Output the [X, Y] coordinate of the center of the cell containing the given text.  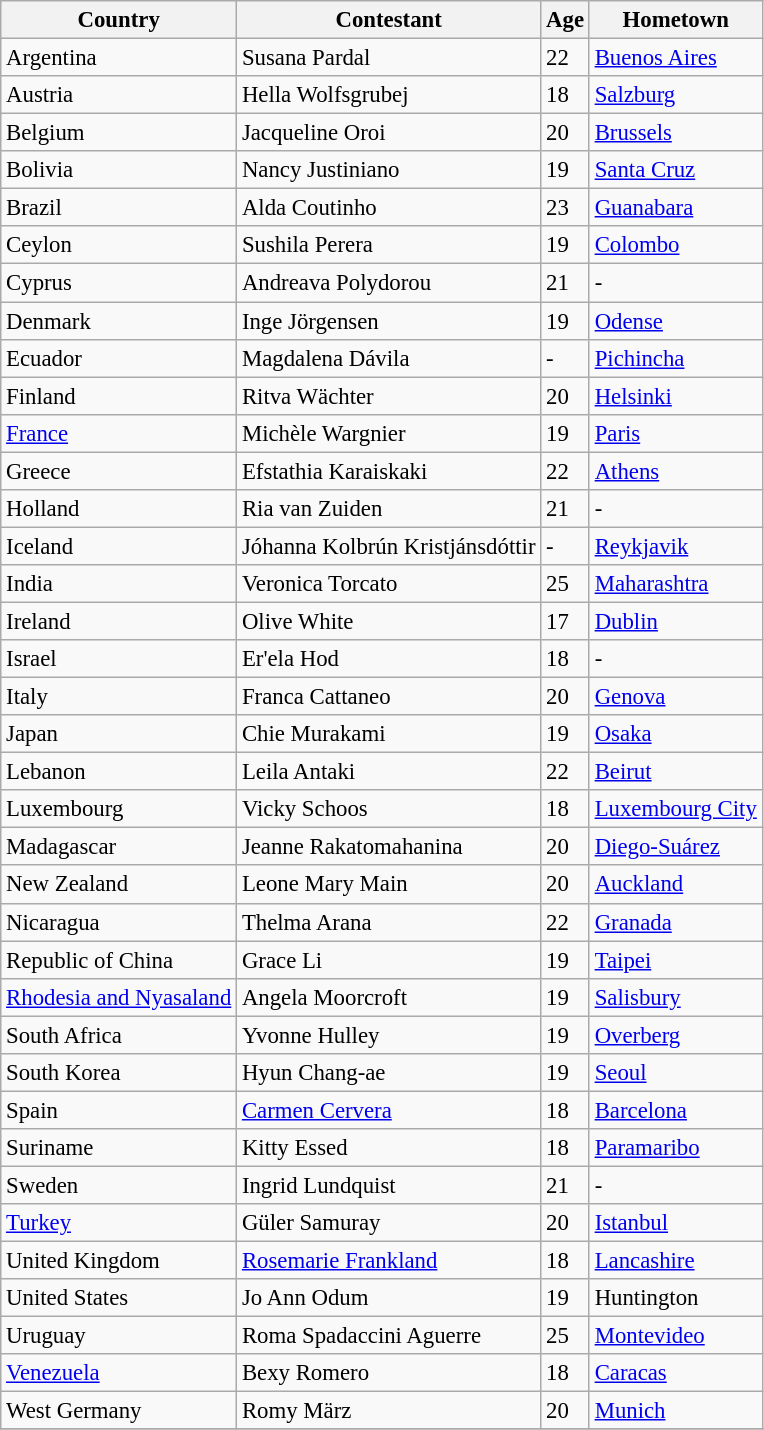
Madagascar [119, 847]
Susana Pardal [389, 58]
Luxembourg City [676, 809]
France [119, 433]
Barcelona [676, 1110]
Osaka [676, 734]
Carmen Cervera [389, 1110]
Franca Cattaneo [389, 697]
Ceylon [119, 245]
Sushila Perera [389, 245]
Ecuador [119, 358]
Magdalena Dávila [389, 358]
Guanabara [676, 208]
Hella Wolfsgrubej [389, 95]
Italy [119, 697]
Paris [676, 433]
Inge Jörgensen [389, 321]
Jóhanna Kolbrún Kristjánsdóttir [389, 546]
Uruguay [119, 1336]
Salzburg [676, 95]
Sweden [119, 1185]
Chie Murakami [389, 734]
Denmark [119, 321]
Buenos Aires [676, 58]
Salisbury [676, 997]
Belgium [119, 133]
Suriname [119, 1148]
Yvonne Hulley [389, 1035]
India [119, 584]
Taipei [676, 960]
Kitty Essed [389, 1148]
Israel [119, 659]
Rosemarie Frankland [389, 1261]
Ingrid Lundquist [389, 1185]
Genova [676, 697]
Romy März [389, 1411]
United States [119, 1298]
Bexy Romero [389, 1373]
Lancashire [676, 1261]
Thelma Arana [389, 922]
Nancy Justiniano [389, 170]
23 [566, 208]
Maharashtra [676, 584]
Veronica Torcato [389, 584]
Iceland [119, 546]
Venezuela [119, 1373]
Paramaribo [676, 1148]
Brussels [676, 133]
Hometown [676, 20]
Country [119, 20]
Andreava Polydorou [389, 283]
Odense [676, 321]
Jo Ann Odum [389, 1298]
Michèle Wargnier [389, 433]
Athens [676, 471]
South Korea [119, 1073]
Jacqueline Oroi [389, 133]
Colombo [676, 245]
Reykjavik [676, 546]
Hyun Chang-ae [389, 1073]
Santa Cruz [676, 170]
Grace Li [389, 960]
Auckland [676, 885]
Ria van Zuiden [389, 509]
Granada [676, 922]
Roma Spadaccini Aguerre [389, 1336]
Nicaragua [119, 922]
Age [566, 20]
West Germany [119, 1411]
Helsinki [676, 396]
Angela Moorcroft [389, 997]
Alda Coutinho [389, 208]
Pichincha [676, 358]
Diego-Suárez [676, 847]
Leone Mary Main [389, 885]
Istanbul [676, 1223]
Ireland [119, 621]
Austria [119, 95]
Bolivia [119, 170]
Contestant [389, 20]
Greece [119, 471]
Ritva Wächter [389, 396]
Güler Samuray [389, 1223]
Olive White [389, 621]
Huntington [676, 1298]
Argentina [119, 58]
Jeanne Rakatomahanina [389, 847]
Rhodesia and Nyasaland [119, 997]
Munich [676, 1411]
Efstathia Karaiskaki [389, 471]
South Africa [119, 1035]
Finland [119, 396]
Leila Antaki [389, 772]
Beirut [676, 772]
United Kingdom [119, 1261]
Cyprus [119, 283]
Er'ela Hod [389, 659]
Overberg [676, 1035]
Japan [119, 734]
Luxembourg [119, 809]
Seoul [676, 1073]
Dublin [676, 621]
Brazil [119, 208]
Holland [119, 509]
New Zealand [119, 885]
Turkey [119, 1223]
Republic of China [119, 960]
17 [566, 621]
Caracas [676, 1373]
Spain [119, 1110]
Lebanon [119, 772]
Vicky Schoos [389, 809]
Montevideo [676, 1336]
